Identify which cell holds the provided text, then report its (x, y) central coordinate. 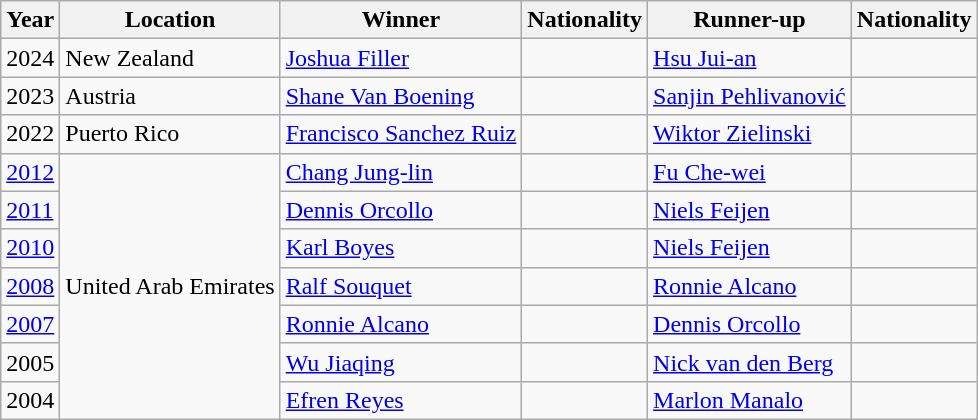
Hsu Jui-an (750, 58)
New Zealand (170, 58)
2011 (30, 210)
Year (30, 20)
Efren Reyes (401, 400)
2022 (30, 134)
Wu Jiaqing (401, 362)
Joshua Filler (401, 58)
Shane Van Boening (401, 96)
Fu Che-wei (750, 172)
2005 (30, 362)
2008 (30, 286)
Nick van den Berg (750, 362)
Marlon Manalo (750, 400)
Ralf Souquet (401, 286)
2012 (30, 172)
Francisco Sanchez Ruiz (401, 134)
Location (170, 20)
Austria (170, 96)
Karl Boyes (401, 248)
Wiktor Zielinski (750, 134)
Runner-up (750, 20)
2007 (30, 324)
United Arab Emirates (170, 286)
2023 (30, 96)
Chang Jung-lin (401, 172)
Sanjin Pehlivanović (750, 96)
2024 (30, 58)
Winner (401, 20)
2010 (30, 248)
Puerto Rico (170, 134)
2004 (30, 400)
